Find where the given text appears and provide that cell's center as (x, y) coordinate. 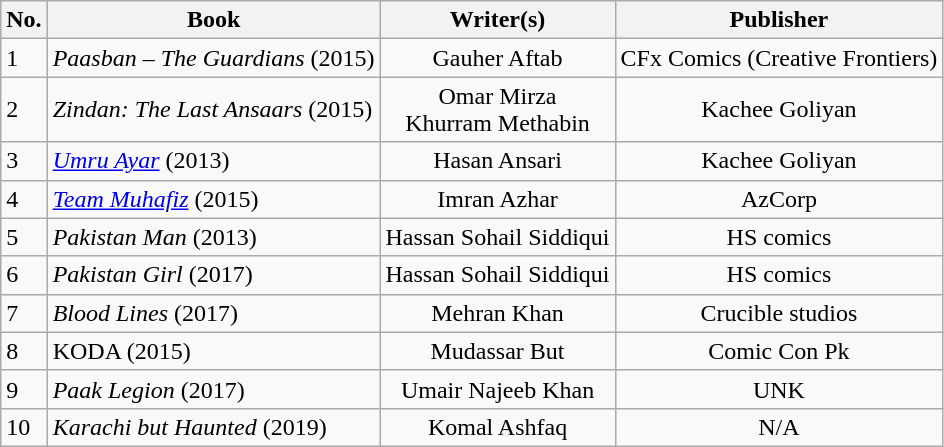
N/A (779, 427)
Crucible studios (779, 313)
Gauher Aftab (498, 58)
Book (214, 20)
7 (24, 313)
No. (24, 20)
Omar Mirza Khurram Methabin (498, 110)
Zindan: The Last Ansaars (2015) (214, 110)
Blood Lines (2017) (214, 313)
Komal Ashfaq (498, 427)
3 (24, 161)
CFx Comics (Creative Frontiers) (779, 58)
Comic Con Pk (779, 351)
5 (24, 237)
Paasban – The Guardians (2015) (214, 58)
Writer(s) (498, 20)
Imran Azhar (498, 199)
Mehran Khan (498, 313)
Publisher (779, 20)
KODA (2015) (214, 351)
2 (24, 110)
9 (24, 389)
Hasan Ansari (498, 161)
6 (24, 275)
Paak Legion (2017) (214, 389)
Pakistan Girl (2017) (214, 275)
UNK (779, 389)
1 (24, 58)
Umair Najeeb Khan (498, 389)
AzCorp (779, 199)
Mudassar But (498, 351)
Team Muhafiz (2015) (214, 199)
4 (24, 199)
Karachi but Haunted (2019) (214, 427)
Pakistan Man (2013) (214, 237)
10 (24, 427)
8 (24, 351)
Umru Ayar (2013) (214, 161)
